Extract the [x, y] coordinate from the center of the cell holding the provided text.  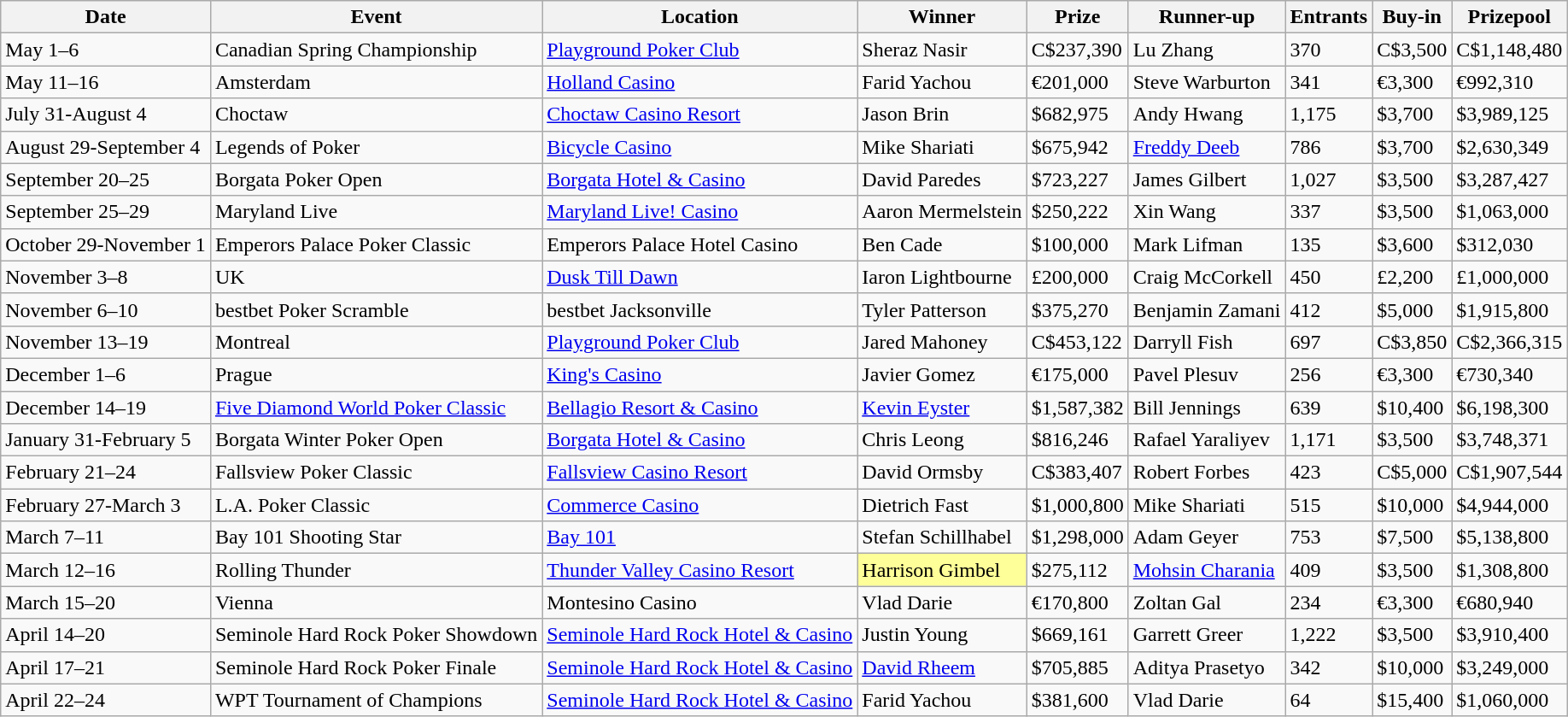
Bicycle Casino [700, 147]
$669,161 [1078, 635]
Zoltan Gal [1207, 602]
341 [1329, 82]
Adam Geyer [1207, 538]
Iaron Lightbourne [942, 277]
Prizepool [1510, 17]
bestbet Poker Scramble [376, 309]
September 25–29 [106, 212]
£200,000 [1078, 277]
Prize [1078, 17]
$1,308,800 [1510, 570]
Bellagio Resort & Casino [700, 408]
$250,222 [1078, 212]
Rolling Thunder [376, 570]
Canadian Spring Championship [376, 50]
Holland Casino [700, 82]
342 [1329, 667]
$723,227 [1078, 179]
Event [376, 17]
Rafael Yaraliyev [1207, 440]
King's Casino [700, 374]
January 31-February 5 [106, 440]
256 [1329, 374]
Jared Mahoney [942, 342]
October 29-November 1 [106, 244]
Winner [942, 17]
$4,944,000 [1510, 505]
Dietrich Fast [942, 505]
$3,600 [1413, 244]
David Ormsby [942, 473]
Borgata Winter Poker Open [376, 440]
370 [1329, 50]
James Gilbert [1207, 179]
Bay 101 Shooting Star [376, 538]
April 17–21 [106, 667]
February 21–24 [106, 473]
$2,630,349 [1510, 147]
$100,000 [1078, 244]
Montreal [376, 342]
L.A. Poker Classic [376, 505]
Legends of Poker [376, 147]
$1,060,000 [1510, 700]
Seminole Hard Rock Poker Finale [376, 667]
337 [1329, 212]
Maryland Live [376, 212]
450 [1329, 277]
$312,030 [1510, 244]
639 [1329, 408]
$5,138,800 [1510, 538]
Javier Gomez [942, 374]
December 14–19 [106, 408]
Xin Wang [1207, 212]
Freddy Deeb [1207, 147]
€730,340 [1510, 374]
€680,940 [1510, 602]
Robert Forbes [1207, 473]
Mark Lifman [1207, 244]
March 12–16 [106, 570]
135 [1329, 244]
Emperors Palace Poker Classic [376, 244]
Jason Brin [942, 115]
Entrants [1329, 17]
1,222 [1329, 635]
Kevin Eyster [942, 408]
$675,942 [1078, 147]
€170,800 [1078, 602]
May 1–6 [106, 50]
Commerce Casino [700, 505]
C$1,907,544 [1510, 473]
$1,298,000 [1078, 538]
C$1,148,480 [1510, 50]
$381,600 [1078, 700]
Fallsview Poker Classic [376, 473]
C$2,366,315 [1510, 342]
Choctaw [376, 115]
Fallsview Casino Resort [700, 473]
$3,910,400 [1510, 635]
UK [376, 277]
December 1–6 [106, 374]
April 14–20 [106, 635]
Stefan Schillhabel [942, 538]
August 29-September 4 [106, 147]
Aditya Prasetyo [1207, 667]
Steve Warburton [1207, 82]
Maryland Live! Casino [700, 212]
$3,249,000 [1510, 667]
Lu Zhang [1207, 50]
Ben Cade [942, 244]
Pavel Plesuv [1207, 374]
$1,915,800 [1510, 309]
1,027 [1329, 179]
May 11–16 [106, 82]
€175,000 [1078, 374]
David Rheem [942, 667]
Emperors Palace Hotel Casino [700, 244]
Location [700, 17]
$6,198,300 [1510, 408]
$7,500 [1413, 538]
$1,587,382 [1078, 408]
Choctaw Casino Resort [700, 115]
409 [1329, 570]
Thunder Valley Casino Resort [700, 570]
$3,748,371 [1510, 440]
C$3,850 [1413, 342]
$1,000,800 [1078, 505]
Mohsin Charania [1207, 570]
Darryll Fish [1207, 342]
Buy-in [1413, 17]
Amsterdam [376, 82]
753 [1329, 538]
£2,200 [1413, 277]
1,175 [1329, 115]
64 [1329, 700]
Prague [376, 374]
234 [1329, 602]
Justin Young [942, 635]
423 [1329, 473]
Seminole Hard Rock Poker Showdown [376, 635]
$10,400 [1413, 408]
C$383,407 [1078, 473]
Dusk Till Dawn [700, 277]
Tyler Patterson [942, 309]
March 15–20 [106, 602]
C$237,390 [1078, 50]
$3,989,125 [1510, 115]
$375,270 [1078, 309]
€201,000 [1078, 82]
Chris Leong [942, 440]
November 6–10 [106, 309]
$705,885 [1078, 667]
February 27-March 3 [106, 505]
$275,112 [1078, 570]
$682,975 [1078, 115]
515 [1329, 505]
September 20–25 [106, 179]
Vienna [376, 602]
WPT Tournament of Champions [376, 700]
Sheraz Nasir [942, 50]
Benjamin Zamani [1207, 309]
1,171 [1329, 440]
Borgata Poker Open [376, 179]
Andy Hwang [1207, 115]
697 [1329, 342]
Runner-up [1207, 17]
$1,063,000 [1510, 212]
March 7–11 [106, 538]
C$5,000 [1413, 473]
bestbet Jacksonville [700, 309]
April 22–24 [106, 700]
€992,310 [1510, 82]
£1,000,000 [1510, 277]
Date [106, 17]
Bay 101 [700, 538]
$3,287,427 [1510, 179]
412 [1329, 309]
David Paredes [942, 179]
Aaron Mermelstein [942, 212]
786 [1329, 147]
July 31-August 4 [106, 115]
C$3,500 [1413, 50]
November 3–8 [106, 277]
Montesino Casino [700, 602]
Bill Jennings [1207, 408]
C$453,122 [1078, 342]
Craig McCorkell [1207, 277]
Garrett Greer [1207, 635]
November 13–19 [106, 342]
$15,400 [1413, 700]
$5,000 [1413, 309]
$816,246 [1078, 440]
Harrison Gimbel [942, 570]
Five Diamond World Poker Classic [376, 408]
